Capture the cell that displays the provided text and extract its (x, y) central coordinate. 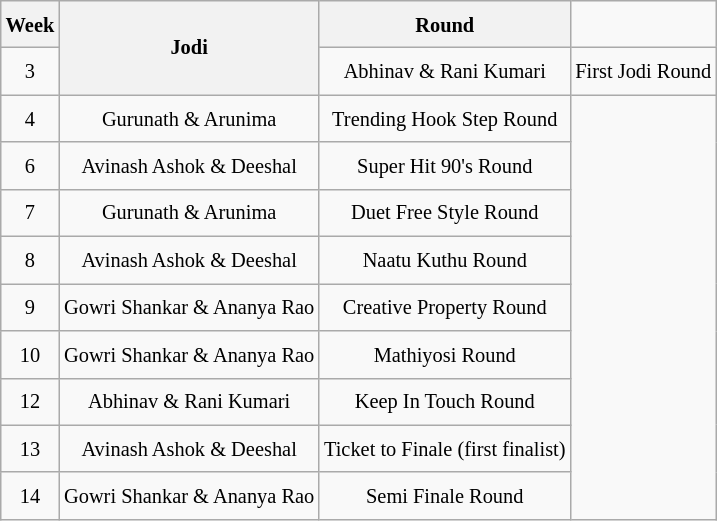
Creative Property Round (444, 306)
3 (30, 72)
Ticket to Finale (first finalist) (444, 448)
Keep In Touch Round (444, 402)
7 (30, 212)
Trending Hook Step Round (444, 118)
13 (30, 448)
Week (30, 24)
Round (444, 24)
10 (30, 354)
Mathiyosi Round (444, 354)
14 (30, 496)
9 (30, 306)
Semi Finale Round (444, 496)
4 (30, 118)
Duet Free Style Round (444, 212)
6 (30, 166)
Super Hit 90's Round (444, 166)
8 (30, 260)
Jodi (189, 47)
First Jodi Round (643, 72)
Naatu Kuthu Round (444, 260)
12 (30, 402)
